Extract the (X, Y) coordinate from the center of the cell holding the provided text.  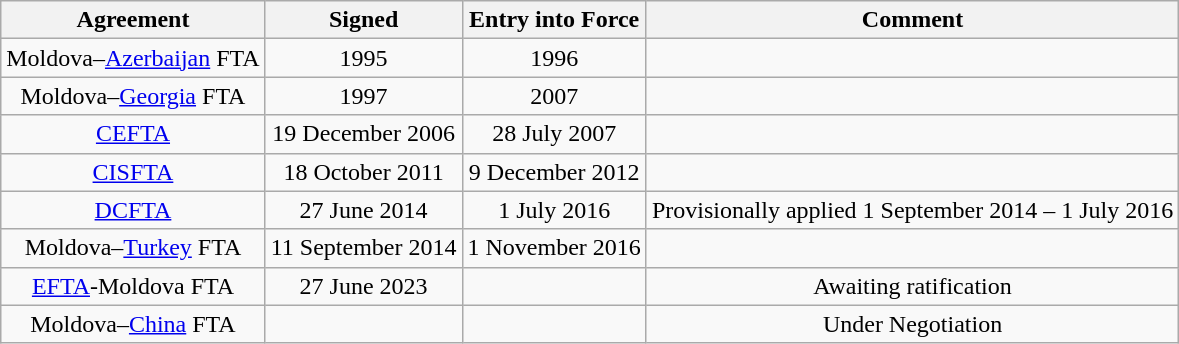
Entry into Force (554, 20)
Agreement (133, 20)
Signed (364, 20)
18 October 2011 (364, 172)
27 June 2014 (364, 210)
1996 (554, 58)
Awaiting ratification (912, 286)
2007 (554, 96)
28 July 2007 (554, 134)
27 June 2023 (364, 286)
19 December 2006 (364, 134)
Moldova–Georgia FTA (133, 96)
Under Negotiation (912, 324)
Moldova–China FTA (133, 324)
DCFTA (133, 210)
Comment (912, 20)
1 November 2016 (554, 248)
EFTA-Moldova FTA (133, 286)
Moldova–Azerbaijan FTA (133, 58)
1995 (364, 58)
11 September 2014 (364, 248)
CISFTA (133, 172)
1 July 2016 (554, 210)
Moldova–Turkey FTA (133, 248)
1997 (364, 96)
CEFTA (133, 134)
9 December 2012 (554, 172)
Provisionally applied 1 September 2014 – 1 July 2016 (912, 210)
